Scan for the cell matching the given text and deliver its [X, Y] coordinate at center. 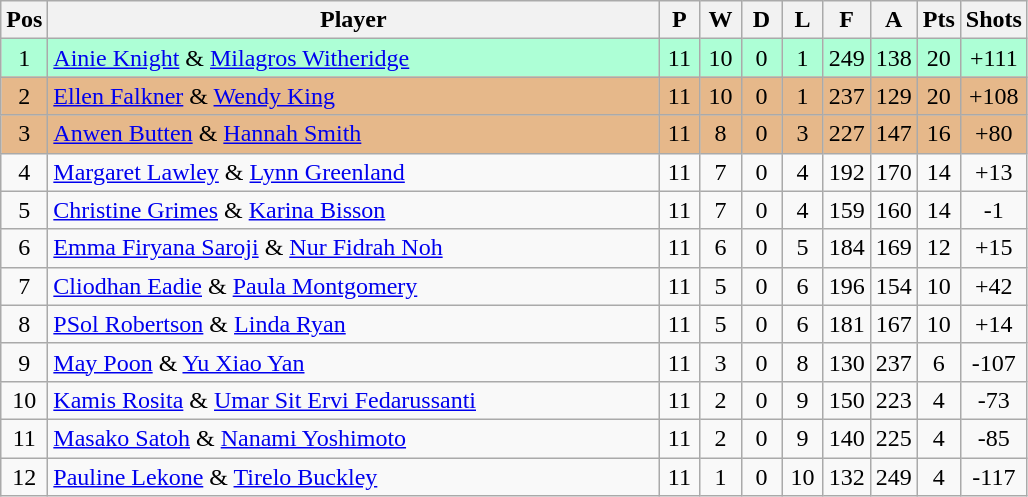
192 [846, 172]
D [762, 20]
159 [846, 210]
+42 [994, 286]
Ellen Falkner & Wendy King [354, 96]
Emma Firyana Saroji & Nur Fidrah Noh [354, 248]
F [846, 20]
132 [846, 477]
PSol Robertson & Linda Ryan [354, 324]
Pos [24, 20]
227 [846, 134]
-85 [994, 438]
154 [894, 286]
+13 [994, 172]
Anwen Butten & Hannah Smith [354, 134]
138 [894, 58]
Shots [994, 20]
-107 [994, 362]
+14 [994, 324]
160 [894, 210]
225 [894, 438]
140 [846, 438]
184 [846, 248]
Masako Satoh & Nanami Yoshimoto [354, 438]
L [802, 20]
+111 [994, 58]
Pts [938, 20]
Pauline Lekone & Tirelo Buckley [354, 477]
May Poon & Yu Xiao Yan [354, 362]
A [894, 20]
129 [894, 96]
P [680, 20]
Christine Grimes & Karina Bisson [354, 210]
Kamis Rosita & Umar Sit Ervi Fedarussanti [354, 400]
+80 [994, 134]
Cliodhan Eadie & Paula Montgomery [354, 286]
196 [846, 286]
W [720, 20]
+15 [994, 248]
170 [894, 172]
167 [894, 324]
-73 [994, 400]
169 [894, 248]
-117 [994, 477]
+108 [994, 96]
223 [894, 400]
Player [354, 20]
150 [846, 400]
147 [894, 134]
130 [846, 362]
181 [846, 324]
16 [938, 134]
-1 [994, 210]
Ainie Knight & Milagros Witheridge [354, 58]
Margaret Lawley & Lynn Greenland [354, 172]
